Return the (X, Y) coordinate for the center point of the cell that contains the specified text.  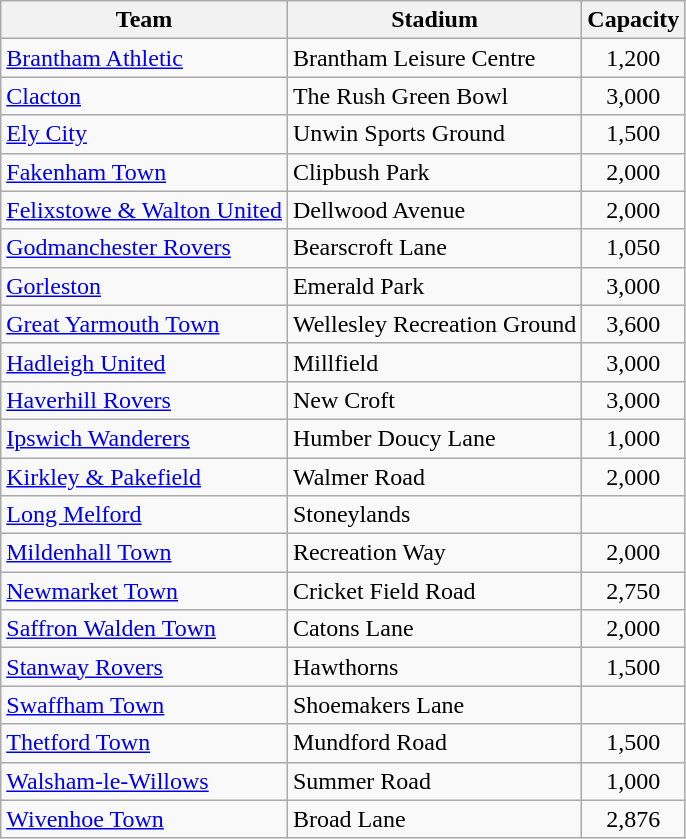
Ely City (144, 134)
Mildenhall Town (144, 553)
Stadium (434, 20)
Wivenhoe Town (144, 819)
Hadleigh United (144, 362)
New Croft (434, 400)
Gorleston (144, 286)
Team (144, 20)
Unwin Sports Ground (434, 134)
Millfield (434, 362)
Long Melford (144, 515)
Kirkley & Pakefield (144, 477)
Recreation Way (434, 553)
Brantham Athletic (144, 58)
Thetford Town (144, 743)
Cricket Field Road (434, 591)
Ipswich Wanderers (144, 438)
The Rush Green Bowl (434, 96)
Swaffham Town (144, 705)
Emerald Park (434, 286)
Saffron Walden Town (144, 629)
Capacity (634, 20)
Summer Road (434, 781)
Haverhill Rovers (144, 400)
1,200 (634, 58)
Wellesley Recreation Ground (434, 324)
Dellwood Avenue (434, 210)
Mundford Road (434, 743)
Newmarket Town (144, 591)
Fakenham Town (144, 172)
Clipbush Park (434, 172)
Catons Lane (434, 629)
3,600 (634, 324)
Brantham Leisure Centre (434, 58)
Walmer Road (434, 477)
Humber Doucy Lane (434, 438)
Great Yarmouth Town (144, 324)
1,050 (634, 248)
Felixstowe & Walton United (144, 210)
2,750 (634, 591)
Broad Lane (434, 819)
Shoemakers Lane (434, 705)
Bearscroft Lane (434, 248)
Walsham-le-Willows (144, 781)
Stoneylands (434, 515)
Clacton (144, 96)
Hawthorns (434, 667)
Godmanchester Rovers (144, 248)
Stanway Rovers (144, 667)
2,876 (634, 819)
